Find where the given text appears and provide that cell's center as [x, y] coordinate. 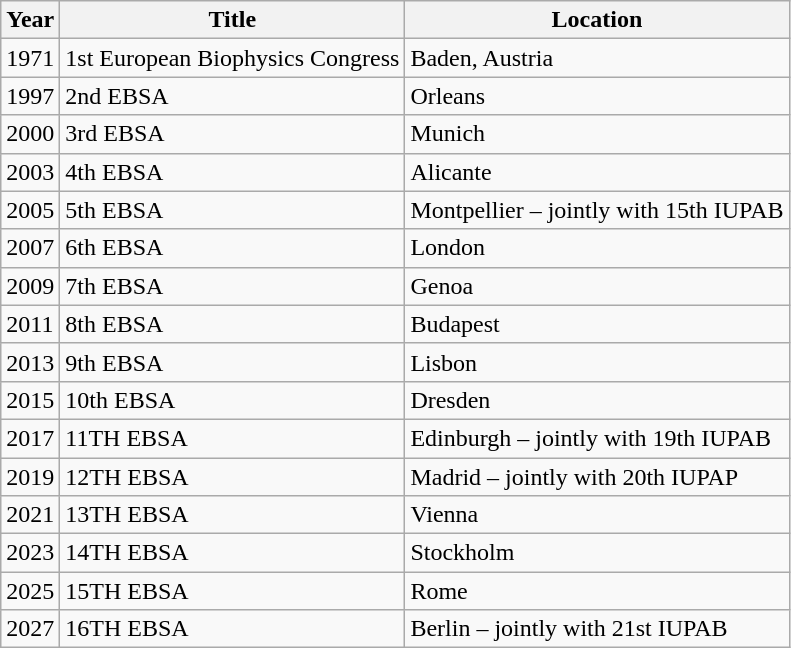
2027 [30, 629]
2025 [30, 591]
14TH EBSA [232, 553]
2015 [30, 400]
8th EBSA [232, 324]
9th EBSA [232, 362]
4th EBSA [232, 172]
2017 [30, 438]
6th EBSA [232, 248]
Berlin – jointly with 21st IUPAB [597, 629]
1971 [30, 58]
2000 [30, 134]
Genoa [597, 286]
Alicante [597, 172]
Montpellier – jointly with 15th IUPAB [597, 210]
Dresden [597, 400]
2005 [30, 210]
3rd EBSA [232, 134]
12TH EBSA [232, 477]
7th EBSA [232, 286]
13TH EBSA [232, 515]
Baden, Austria [597, 58]
10th EBSA [232, 400]
5th EBSA [232, 210]
Location [597, 20]
11TH EBSA [232, 438]
Stockholm [597, 553]
2013 [30, 362]
2003 [30, 172]
2007 [30, 248]
2023 [30, 553]
Title [232, 20]
1st European Biophysics Congress [232, 58]
Vienna [597, 515]
Budapest [597, 324]
Madrid – jointly with 20th IUPAP [597, 477]
16TH EBSA [232, 629]
London [597, 248]
Edinburgh – jointly with 19th IUPAB [597, 438]
Orleans [597, 96]
Lisbon [597, 362]
2011 [30, 324]
Rome [597, 591]
15TH EBSA [232, 591]
1997 [30, 96]
Munich [597, 134]
2021 [30, 515]
2019 [30, 477]
Year [30, 20]
2009 [30, 286]
2nd EBSA [232, 96]
